From the cell containing the given text, extract its center point as [x, y] coordinate. 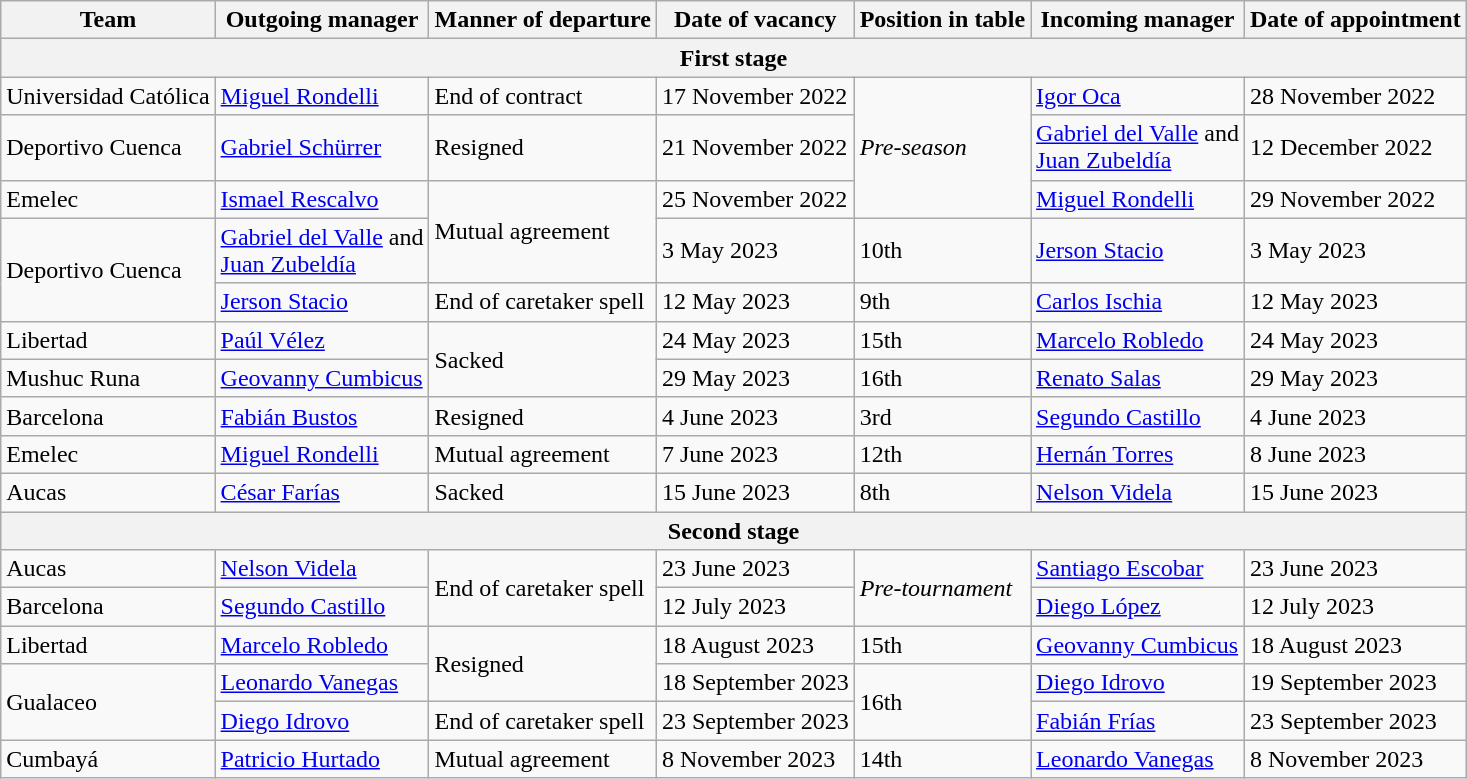
Mushuc Runa [108, 378]
10th [942, 250]
Cumbayá [108, 759]
19 September 2023 [1355, 683]
Paúl Vélez [322, 340]
12 December 2022 [1355, 148]
Outgoing manager [322, 20]
Ismael Rescalvo [322, 199]
Second stage [734, 531]
28 November 2022 [1355, 96]
Fabián Frías [1138, 721]
First stage [734, 58]
Position in table [942, 20]
Date of appointment [1355, 20]
César Farías [322, 492]
Diego López [1138, 607]
Igor Oca [1138, 96]
8 June 2023 [1355, 454]
Team [108, 20]
Incoming manager [1138, 20]
Fabián Bustos [322, 416]
Gabriel Schürrer [322, 148]
Gualaceo [108, 702]
Patricio Hurtado [322, 759]
Santiago Escobar [1138, 569]
End of contract [542, 96]
9th [942, 302]
8th [942, 492]
18 September 2023 [755, 683]
Hernán Torres [1138, 454]
3rd [942, 416]
7 June 2023 [755, 454]
14th [942, 759]
29 November 2022 [1355, 199]
Carlos Ischia [1138, 302]
12th [942, 454]
17 November 2022 [755, 96]
Manner of departure [542, 20]
Pre-tournament [942, 588]
Date of vacancy [755, 20]
Universidad Católica [108, 96]
21 November 2022 [755, 148]
Pre-season [942, 148]
Renato Salas [1138, 378]
25 November 2022 [755, 199]
